Determine the (x, y) coordinate at the center of the cell enclosing the given text.  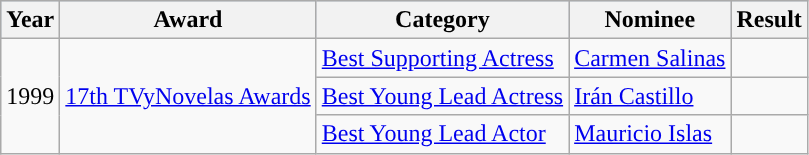
Award (188, 20)
Carmen Salinas (650, 58)
Best Supporting Actress (442, 58)
Best Young Lead Actress (442, 96)
17th TVyNovelas Awards (188, 96)
Year (30, 20)
Category (442, 20)
Mauricio Islas (650, 134)
Best Young Lead Actor (442, 134)
1999 (30, 96)
Result (769, 20)
Irán Castillo (650, 96)
Nominee (650, 20)
